Determine the [X, Y] coordinate at the center of the cell enclosing the given text.  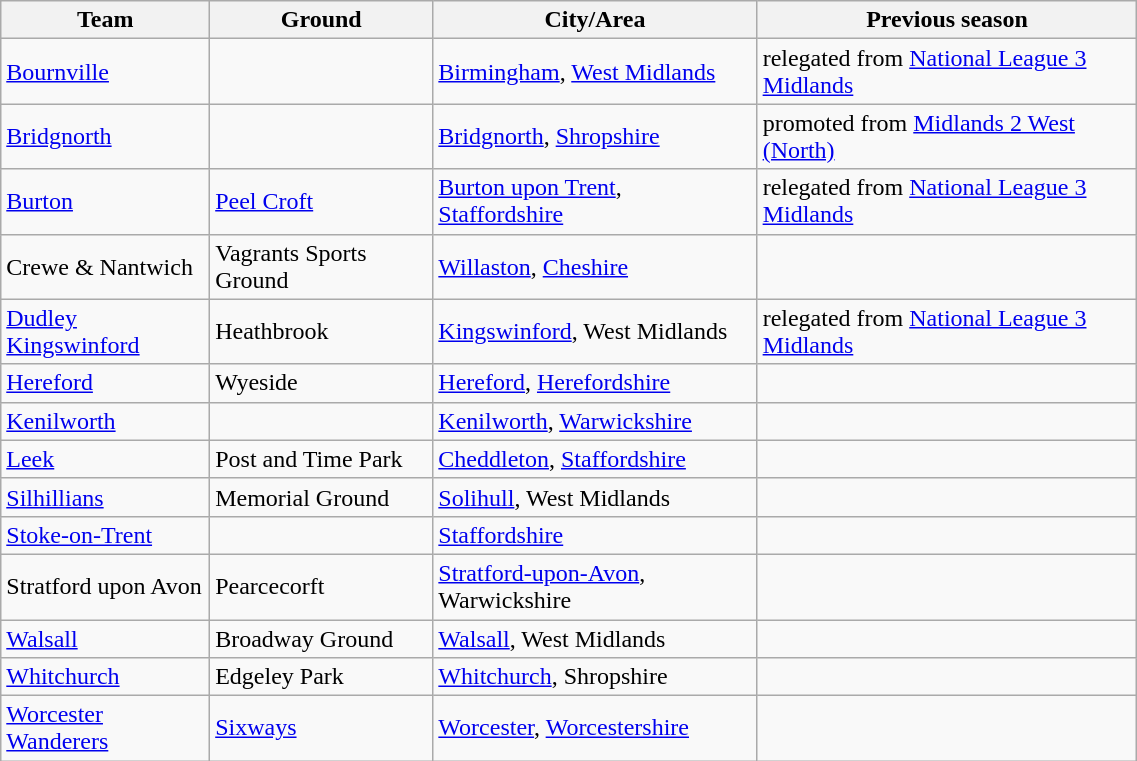
Hereford [106, 383]
Silhillians [106, 497]
Bridgnorth [106, 136]
Dudley Kingswinford [106, 332]
Worcester, Worcestershire [595, 728]
Bridgnorth, Shropshire [595, 136]
Peel Croft [322, 202]
Whitchurch, Shropshire [595, 677]
Bournville [106, 72]
Solihull, West Midlands [595, 497]
Ground [322, 20]
Memorial Ground [322, 497]
promoted from Midlands 2 West (North) [947, 136]
Cheddleton, Staffordshire [595, 459]
Pearcecorft [322, 586]
Crewe & Nantwich [106, 266]
Walsall [106, 639]
Kenilworth [106, 421]
Staffordshire [595, 535]
Edgeley Park [322, 677]
Burton [106, 202]
Stratford-upon-Avon, Warwickshire [595, 586]
Leek [106, 459]
Wyeside [322, 383]
Team [106, 20]
Stoke-on-Trent [106, 535]
Broadway Ground [322, 639]
Sixways [322, 728]
Kingswinford, West Midlands [595, 332]
Willaston, Cheshire [595, 266]
Heathbrook [322, 332]
Burton upon Trent, Staffordshire [595, 202]
Previous season [947, 20]
Post and Time Park [322, 459]
Vagrants Sports Ground [322, 266]
Kenilworth, Warwickshire [595, 421]
Stratford upon Avon [106, 586]
Worcester Wanderers [106, 728]
Whitchurch [106, 677]
City/Area [595, 20]
Walsall, West Midlands [595, 639]
Birmingham, West Midlands [595, 72]
Hereford, Herefordshire [595, 383]
